Detect which cell encompasses the target text, then output its (X, Y) center coordinate. 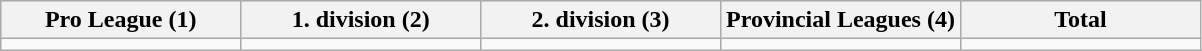
2. division (3) (601, 20)
1. division (2) (361, 20)
Pro League (1) (121, 20)
Total (1080, 20)
Provincial Leagues (4) (841, 20)
